Detect which cell encompasses the target text, then output its (x, y) center coordinate. 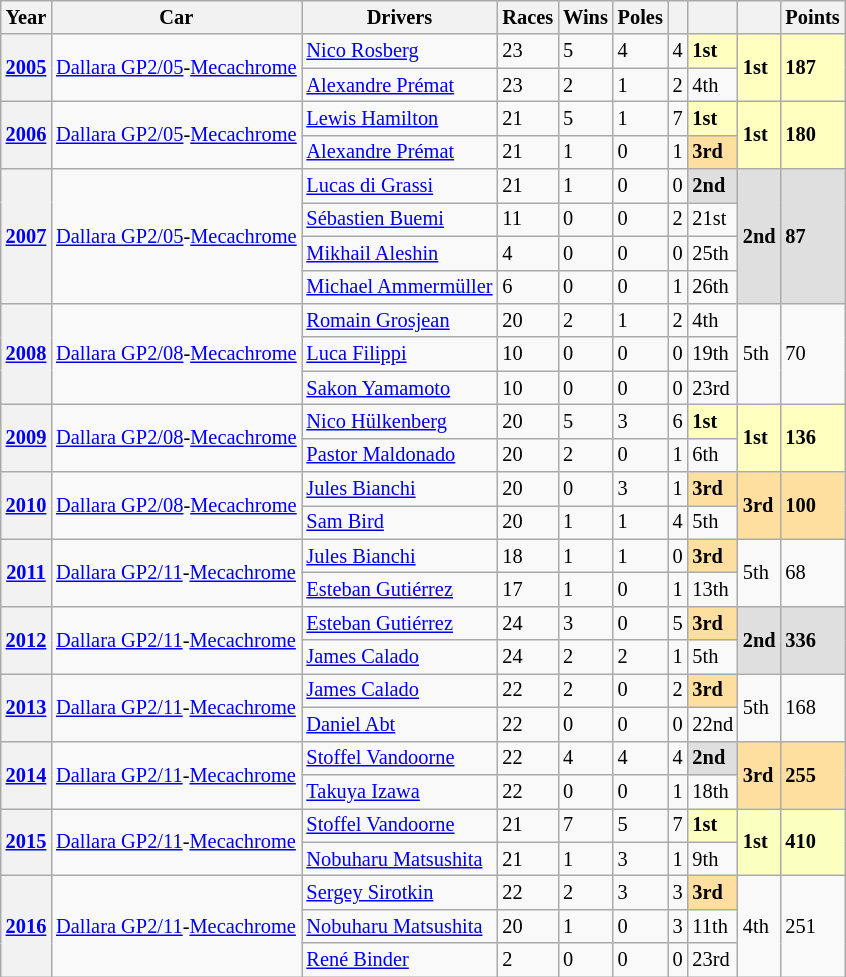
2013 (26, 706)
Car (176, 17)
11th (713, 926)
26th (713, 287)
Points (813, 17)
18th (713, 791)
Lewis Hamilton (400, 118)
2007 (26, 236)
19th (713, 354)
2015 (26, 842)
Wins (586, 17)
Races (528, 17)
Nico Rosberg (400, 51)
68 (813, 572)
11 (528, 219)
2014 (26, 774)
René Binder (400, 960)
Sébastien Buemi (400, 219)
Poles (640, 17)
Pastor Maldonado (400, 455)
25th (713, 253)
21st (713, 219)
168 (813, 706)
Luca Filippi (400, 354)
2009 (26, 438)
336 (813, 640)
Daniel Abt (400, 724)
2008 (26, 354)
Takuya Izawa (400, 791)
6th (713, 455)
9th (713, 859)
136 (813, 438)
187 (813, 68)
Michael Ammermüller (400, 287)
Year (26, 17)
Sergey Sirotkin (400, 892)
Sakon Yamamoto (400, 388)
2012 (26, 640)
2016 (26, 926)
22nd (713, 724)
Mikhail Aleshin (400, 253)
2005 (26, 68)
70 (813, 354)
17 (528, 589)
100 (813, 506)
18 (528, 556)
2011 (26, 572)
410 (813, 842)
Drivers (400, 17)
180 (813, 134)
Romain Grosjean (400, 320)
87 (813, 236)
2006 (26, 134)
Lucas di Grassi (400, 186)
2010 (26, 506)
Sam Bird (400, 522)
Nico Hülkenberg (400, 421)
255 (813, 774)
13th (713, 589)
251 (813, 926)
